Pinpoint the cell where the given text exists, returning its [x, y] midpoint coordinate. 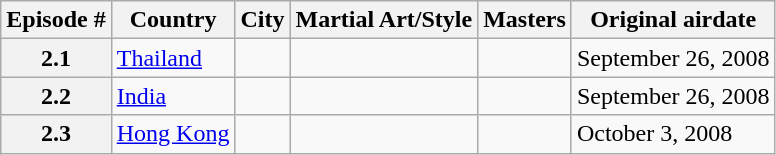
City [262, 20]
India [173, 96]
Original airdate [673, 20]
2.1 [56, 58]
Hong Kong [173, 134]
2.2 [56, 96]
Episode # [56, 20]
Country [173, 20]
Thailand [173, 58]
2.3 [56, 134]
October 3, 2008 [673, 134]
Masters [525, 20]
Martial Art/Style [384, 20]
